Determine the [X, Y] coordinate at the center of the cell enclosing the given text.  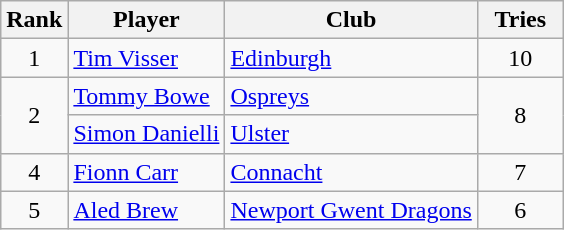
Newport Gwent Dragons [351, 210]
Player [146, 20]
Tries [520, 20]
6 [520, 210]
Tim Visser [146, 58]
Simon Danielli [146, 134]
4 [34, 172]
Connacht [351, 172]
Ulster [351, 134]
10 [520, 58]
Fionn Carr [146, 172]
1 [34, 58]
Aled Brew [146, 210]
Rank [34, 20]
Ospreys [351, 96]
Club [351, 20]
Tommy Bowe [146, 96]
7 [520, 172]
Edinburgh [351, 58]
5 [34, 210]
2 [34, 115]
8 [520, 115]
